From the cell containing the given text, extract its center point as [x, y] coordinate. 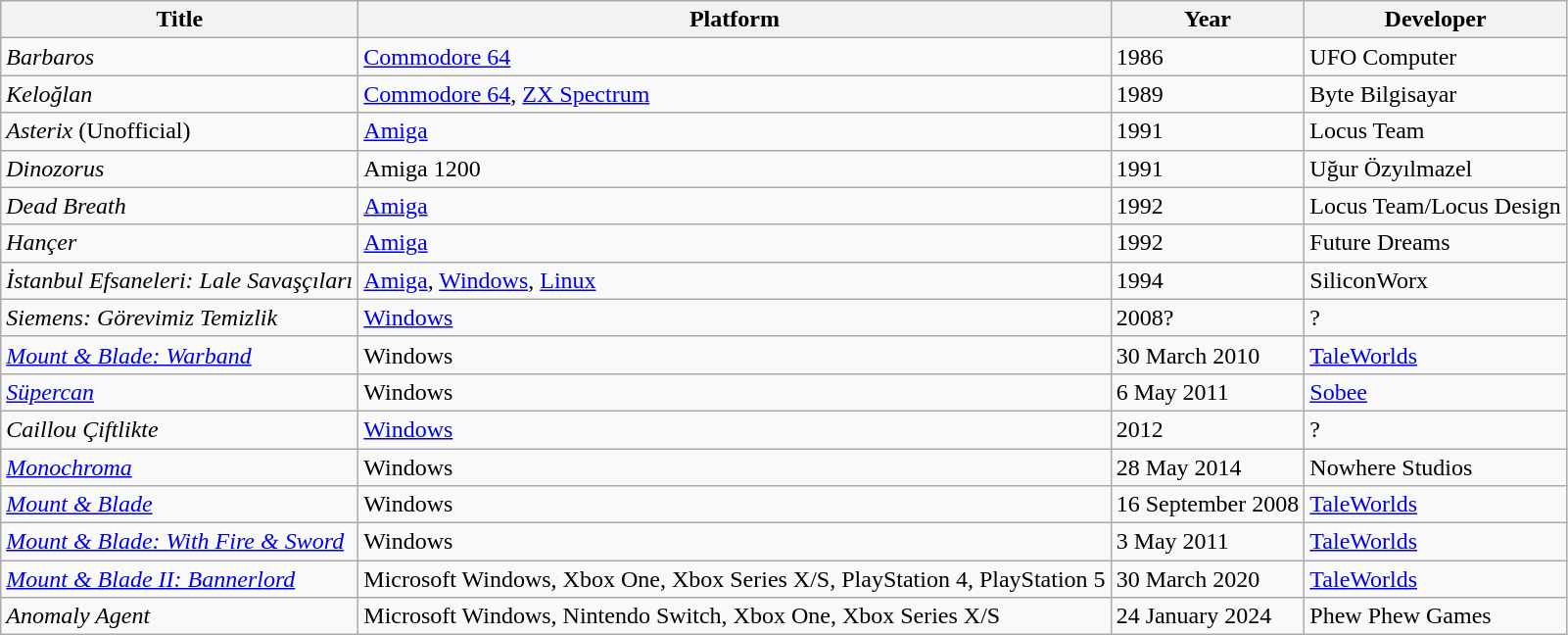
1986 [1208, 57]
Dead Breath [180, 206]
24 January 2024 [1208, 616]
İstanbul Efsaneleri: Lale Savaşçıları [180, 280]
Asterix (Unofficial) [180, 131]
Locus Team [1436, 131]
Süpercan [180, 392]
Sobee [1436, 392]
Mount & Blade II: Bannerlord [180, 579]
Commodore 64, ZX Spectrum [735, 94]
Hançer [180, 243]
Future Dreams [1436, 243]
Barbaros [180, 57]
Monochroma [180, 467]
Title [180, 20]
Mount & Blade [180, 505]
Year [1208, 20]
SiliconWorx [1436, 280]
1989 [1208, 94]
16 September 2008 [1208, 505]
Phew Phew Games [1436, 616]
Siemens: Görevimiz Temizlik [180, 317]
Platform [735, 20]
Uğur Özyılmazel [1436, 169]
Amiga, Windows, Linux [735, 280]
UFO Computer [1436, 57]
Keloğlan [180, 94]
Dinozorus [180, 169]
1994 [1208, 280]
Byte Bilgisayar [1436, 94]
3 May 2011 [1208, 542]
Amiga 1200 [735, 169]
Mount & Blade: With Fire & Sword [180, 542]
2008? [1208, 317]
28 May 2014 [1208, 467]
30 March 2020 [1208, 579]
Developer [1436, 20]
Caillou Çiftlikte [180, 429]
Mount & Blade: Warband [180, 355]
6 May 2011 [1208, 392]
Anomaly Agent [180, 616]
Nowhere Studios [1436, 467]
Locus Team/Locus Design [1436, 206]
Microsoft Windows, Nintendo Switch, Xbox One, Xbox Series X/S [735, 616]
30 March 2010 [1208, 355]
Microsoft Windows, Xbox One, Xbox Series X/S, PlayStation 4, PlayStation 5 [735, 579]
2012 [1208, 429]
Commodore 64 [735, 57]
